Search for the cell housing the specified text and yield its [x, y] center coordinate. 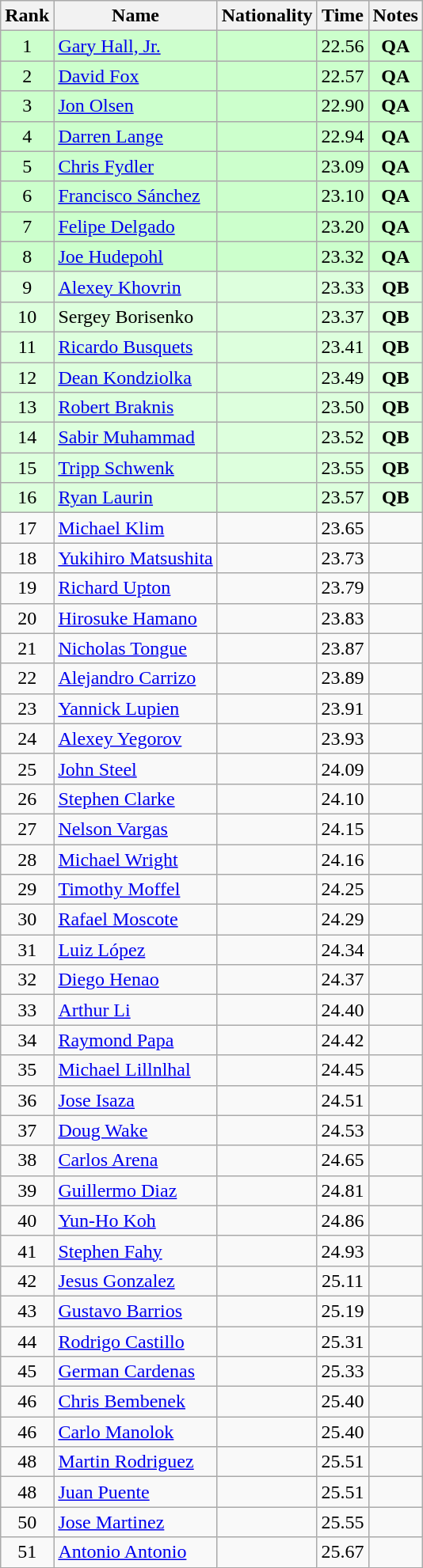
2 [27, 76]
40 [27, 1221]
24.15 [342, 829]
23.57 [342, 498]
24.16 [342, 859]
24 [27, 738]
Rodrigo Castillo [135, 1342]
Arthur Li [135, 1010]
24.40 [342, 1010]
27 [27, 829]
Rafael Moscote [135, 920]
43 [27, 1311]
23.49 [342, 378]
Gustavo Barrios [135, 1311]
23.79 [342, 588]
Tripp Schwenk [135, 468]
23.10 [342, 196]
Alejandro Carrizo [135, 678]
Juan Puente [135, 1492]
24.65 [342, 1160]
Nelson Vargas [135, 829]
24.10 [342, 799]
12 [27, 378]
24.34 [342, 950]
21 [27, 648]
23.37 [342, 317]
Yukihiro Matsushita [135, 558]
23.09 [342, 166]
23.41 [342, 347]
23.87 [342, 648]
23.83 [342, 618]
33 [27, 1010]
22.90 [342, 106]
19 [27, 588]
23.93 [342, 738]
36 [27, 1100]
Jose Martinez [135, 1522]
24.37 [342, 980]
23.32 [342, 256]
1 [27, 46]
25.55 [342, 1522]
Michael Wright [135, 859]
23.91 [342, 708]
Alexey Khovrin [135, 287]
Dean Kondziolka [135, 378]
25.31 [342, 1342]
18 [27, 558]
Guillermo Diaz [135, 1190]
25.33 [342, 1372]
Alexey Yegorov [135, 738]
Name [135, 16]
Time [342, 16]
Robert Braknis [135, 408]
24.45 [342, 1070]
15 [27, 468]
Stephen Clarke [135, 799]
Diego Henao [135, 980]
Luiz López [135, 950]
Timothy Moffel [135, 890]
7 [27, 226]
Francisco Sánchez [135, 196]
Ricardo Busquets [135, 347]
John Steel [135, 769]
24.09 [342, 769]
Richard Upton [135, 588]
Stephen Fahy [135, 1251]
24.81 [342, 1190]
Michael Klim [135, 528]
23.89 [342, 678]
22.56 [342, 46]
22 [27, 678]
23.50 [342, 408]
4 [27, 136]
24.42 [342, 1040]
23.55 [342, 468]
Ryan Laurin [135, 498]
13 [27, 408]
22.94 [342, 136]
26 [27, 799]
39 [27, 1190]
24.29 [342, 920]
3 [27, 106]
24.25 [342, 890]
Rank [27, 16]
25.67 [342, 1552]
11 [27, 347]
Sabir Muhammad [135, 438]
51 [27, 1552]
8 [27, 256]
31 [27, 950]
Nicholas Tongue [135, 648]
25.19 [342, 1311]
34 [27, 1040]
45 [27, 1372]
24.53 [342, 1130]
6 [27, 196]
Antonio Antonio [135, 1552]
23.33 [342, 287]
Yannick Lupien [135, 708]
Hirosuke Hamano [135, 618]
20 [27, 618]
Nationality [267, 16]
50 [27, 1522]
23 [27, 708]
Doug Wake [135, 1130]
23.65 [342, 528]
David Fox [135, 76]
Chris Fydler [135, 166]
Martin Rodriguez [135, 1462]
42 [27, 1281]
Notes [395, 16]
Carlos Arena [135, 1160]
25.11 [342, 1281]
41 [27, 1251]
Jose Isaza [135, 1100]
10 [27, 317]
Yun-Ho Koh [135, 1221]
24.51 [342, 1100]
16 [27, 498]
35 [27, 1070]
9 [27, 287]
Darren Lange [135, 136]
29 [27, 890]
32 [27, 980]
30 [27, 920]
Raymond Papa [135, 1040]
Gary Hall, Jr. [135, 46]
Jon Olsen [135, 106]
Sergey Borisenko [135, 317]
28 [27, 859]
23.73 [342, 558]
17 [27, 528]
Jesus Gonzalez [135, 1281]
44 [27, 1342]
22.57 [342, 76]
23.20 [342, 226]
5 [27, 166]
German Cardenas [135, 1372]
Joe Hudepohl [135, 256]
Carlo Manolok [135, 1432]
14 [27, 438]
37 [27, 1130]
23.52 [342, 438]
Michael Lillnlhal [135, 1070]
Felipe Delgado [135, 226]
25 [27, 769]
24.86 [342, 1221]
Chris Bembenek [135, 1402]
24.93 [342, 1251]
38 [27, 1160]
